Locate the cell with the specified text and output its (X, Y) center coordinate. 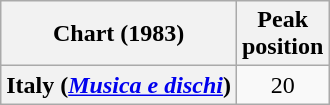
Italy (Musica e dischi) (119, 85)
Peakposition (282, 34)
20 (282, 85)
Chart (1983) (119, 34)
